Determine the [X, Y] coordinate at the center of the cell enclosing the given text.  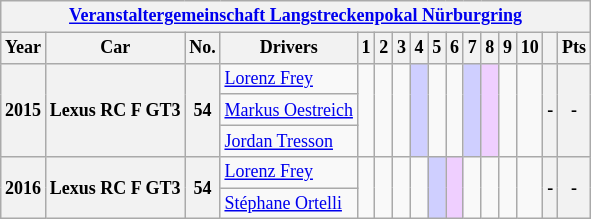
8 [490, 48]
9 [508, 48]
Jordan Tresson [288, 140]
4 [419, 48]
2 [384, 48]
5 [437, 48]
2015 [24, 110]
3 [402, 48]
Car [115, 48]
Pts [574, 48]
Stéphane Ortelli [288, 204]
Markus Oestreich [288, 110]
2016 [24, 188]
7 [472, 48]
No. [202, 48]
Veranstaltergemeinschaft Langstreckenpokal Nürburgring [296, 16]
10 [530, 48]
Year [24, 48]
1 [366, 48]
6 [455, 48]
Drivers [288, 48]
